Locate the cell with the specified text and output its (x, y) center coordinate. 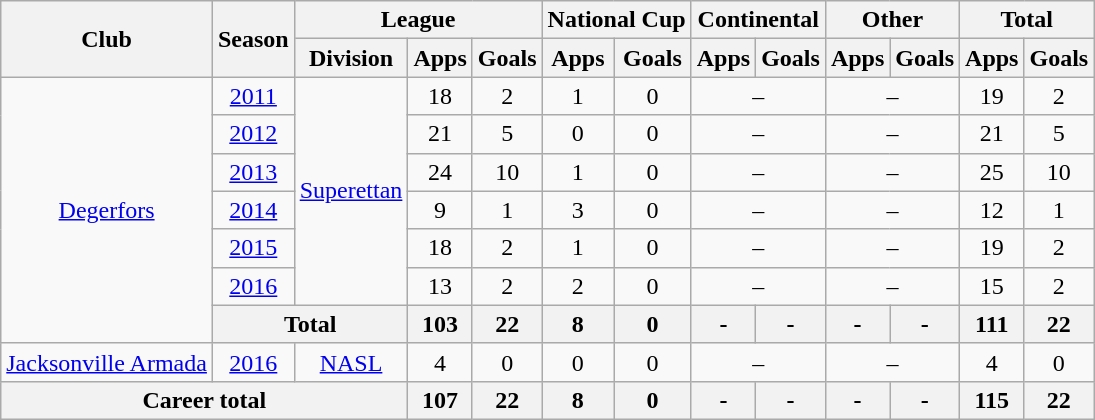
Season (253, 39)
107 (440, 400)
103 (440, 324)
115 (992, 400)
National Cup (616, 20)
Career total (204, 400)
2014 (253, 210)
Division (351, 58)
Degerfors (107, 210)
2015 (253, 248)
Continental (758, 20)
13 (440, 286)
Jacksonville Armada (107, 362)
25 (992, 172)
9 (440, 210)
15 (992, 286)
3 (578, 210)
2012 (253, 134)
2013 (253, 172)
NASL (351, 362)
111 (992, 324)
Other (892, 20)
24 (440, 172)
12 (992, 210)
Superettan (351, 191)
2011 (253, 96)
League (418, 20)
Club (107, 39)
